Provide the (X, Y) coordinate of the cell's center where the given text is located.  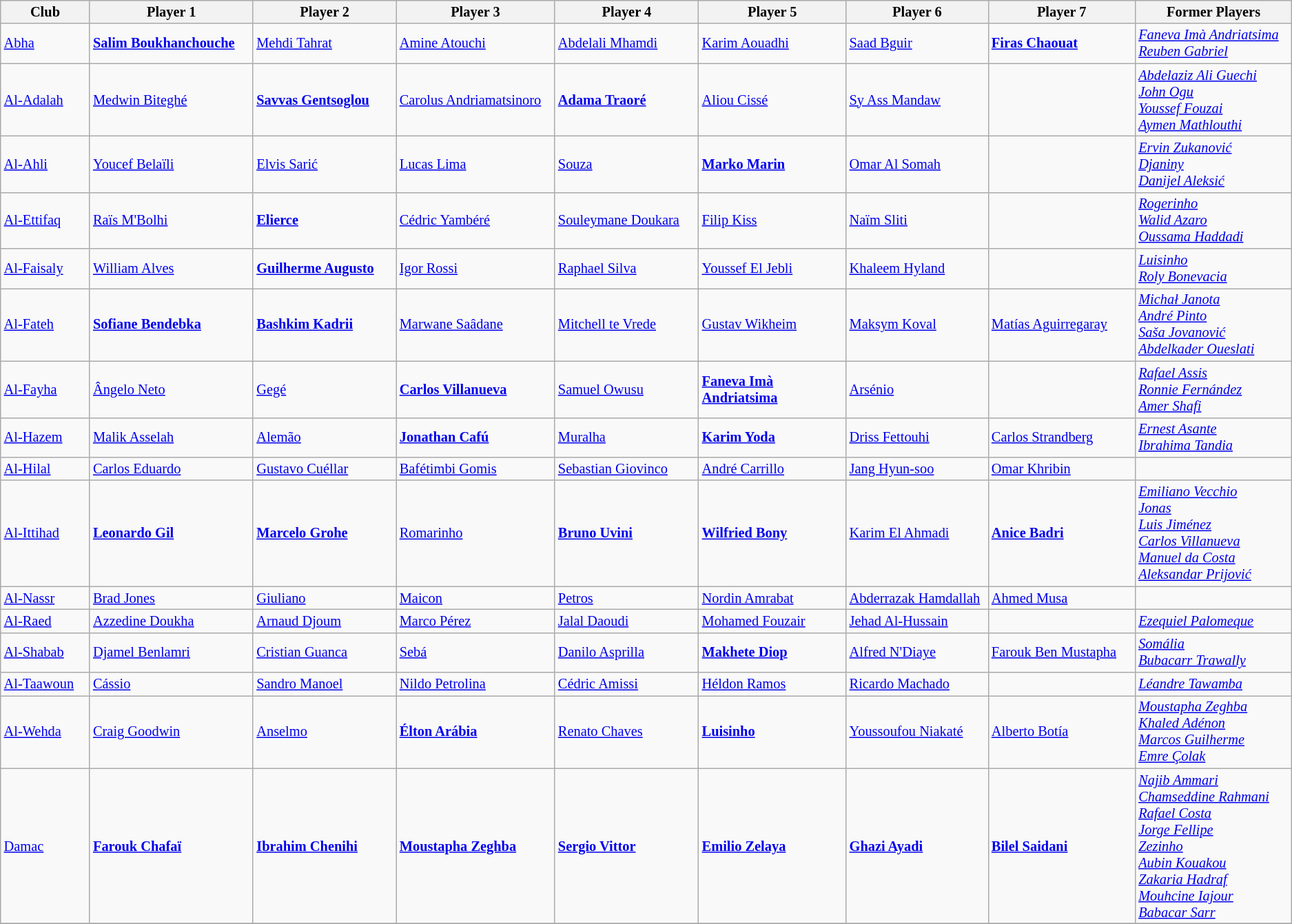
Léandre Tawamba (1213, 684)
Jang Hyun-soo (917, 469)
Luisinho Roly Bonevacia (1213, 269)
Al-Fateh (45, 325)
Cédric Amissi (627, 684)
Giuliano (324, 598)
Cássio (171, 684)
Al-Taawoun (45, 684)
Aliou Cissé (772, 100)
Rafael Assis Ronnie Fernández Amer Shafi (1213, 389)
Bilel Saidani (1061, 846)
Leonardo Gil (171, 533)
Djamel Benlamri (171, 653)
Petros (627, 598)
Marco Pérez (475, 621)
Al-Faisaly (45, 269)
Élton Arábia (475, 732)
Ahmed Musa (1061, 598)
André Carrillo (772, 469)
Youssef El Jebli (772, 269)
Souza (627, 164)
Alberto Botía (1061, 732)
Maicon (475, 598)
Karim Aouadhi (772, 43)
Ervin Zukanović Djaniny Danijel Aleksić (1213, 164)
Alemão (324, 438)
Saad Bguir (917, 43)
Former Players (1213, 12)
Sofiane Bendebka (171, 325)
Mitchell te Vrede (627, 325)
Player 4 (627, 12)
Faneva Imà Andriatsima Reuben Gabriel (1213, 43)
Karim El Ahmadi (917, 533)
Danilo Asprilla (627, 653)
Bafétimbi Gomis (475, 469)
Cédric Yambéré (475, 220)
Al-Hazem (45, 438)
Malik Asselah (171, 438)
Carlos Strandberg (1061, 438)
Mohamed Fouzair (772, 621)
Jonathan Cafú (475, 438)
Anice Badri (1061, 533)
Nildo Petrolina (475, 684)
William Alves (171, 269)
Carlos Eduardo (171, 469)
Marwane Saâdane (475, 325)
Club (45, 12)
Cristian Guanca (324, 653)
Al-Ettifaq (45, 220)
Damac (45, 846)
Farouk Ben Mustapha (1061, 653)
Igor Rossi (475, 269)
Emilio Zelaya (772, 846)
Héldon Ramos (772, 684)
Romarinho (475, 533)
Somália Bubacarr Trawally (1213, 653)
Player 1 (171, 12)
Carlos Villanueva (475, 389)
Maksym Koval (917, 325)
Bashkim Kadrii (324, 325)
Anselmo (324, 732)
Al-Ittihad (45, 533)
Brad Jones (171, 598)
Abha (45, 43)
Abdelali Mhamdi (627, 43)
Omar Khribin (1061, 469)
Arnaud Djoum (324, 621)
Al-Wehda (45, 732)
Muralha (627, 438)
Mehdi Tahrat (324, 43)
Al-Nassr (45, 598)
Firas Chaouat (1061, 43)
Craig Goodwin (171, 732)
Jalal Daoudi (627, 621)
Sebastian Giovinco (627, 469)
Ghazi Ayadi (917, 846)
Elvis Sarić (324, 164)
Ângelo Neto (171, 389)
Al-Ahli (45, 164)
Sebá (475, 653)
Jehad Al-Hussain (917, 621)
Khaleem Hyland (917, 269)
Naïm Sliti (917, 220)
Farouk Chafaï (171, 846)
Sergio Vittor (627, 846)
Guilherme Augusto (324, 269)
Sandro Manoel (324, 684)
Ricardo Machado (917, 684)
Renato Chaves (627, 732)
Player 7 (1061, 12)
Souleymane Doukara (627, 220)
Rogerinho Walid Azaro Oussama Haddadi (1213, 220)
Emiliano Vecchio Jonas Luis Jiménez Carlos Villanueva Manuel da Costa Aleksandar Prijović (1213, 533)
Carolus Andriamatsinoro (475, 100)
Al-Shabab (45, 653)
Azzedine Doukha (171, 621)
Ernest Asante Ibrahima Tandia (1213, 438)
Moustapha Zeghba Khaled AdénonMarcos Guilherme Emre Çolak (1213, 732)
Medwin Biteghé (171, 100)
Raphael Silva (627, 269)
Samuel Owusu (627, 389)
Gustavo Cuéllar (324, 469)
Wilfried Bony (772, 533)
Driss Fettouhi (917, 438)
Marko Marin (772, 164)
Makhete Diop (772, 653)
Lucas Lima (475, 164)
Karim Yoda (772, 438)
Savvas Gentsoglou (324, 100)
Player 6 (917, 12)
Player 5 (772, 12)
Abderrazak Hamdallah (917, 598)
Nordin Amrabat (772, 598)
Adama Traoré (627, 100)
Ibrahim Chenihi (324, 846)
Al-Raed (45, 621)
Gegé (324, 389)
Elierce (324, 220)
Luisinho (772, 732)
Omar Al Somah (917, 164)
Player 2 (324, 12)
Matías Aguirregaray (1061, 325)
Michał Janota André Pinto Saša Jovanović Abdelkader Oueslati (1213, 325)
Al-Fayha (45, 389)
Gustav Wikheim (772, 325)
Marcelo Grohe (324, 533)
Amine Atouchi (475, 43)
Najib Ammari Chamseddine Rahmani Rafael Costa Jorge Fellipe Zezinho Aubin Kouakou Zakaria Hadraf Mouhcine Iajour Babacar Sarr (1213, 846)
Arsénio (917, 389)
Moustapha Zeghba (475, 846)
Raïs M'Bolhi (171, 220)
Filip Kiss (772, 220)
Al-Adalah (45, 100)
Al-Hilal (45, 469)
Faneva Imà Andriatsima (772, 389)
Ezequiel Palomeque (1213, 621)
Youssoufou Niakaté (917, 732)
Alfred N'Diaye (917, 653)
Abdelaziz Ali Guechi John Ogu Youssef Fouzai Aymen Mathlouthi (1213, 100)
Sy Ass Mandaw (917, 100)
Bruno Uvini (627, 533)
Salim Boukhanchouche (171, 43)
Youcef Belaïli (171, 164)
Player 3 (475, 12)
